Search for the cell housing the specified text and yield its [X, Y] center coordinate. 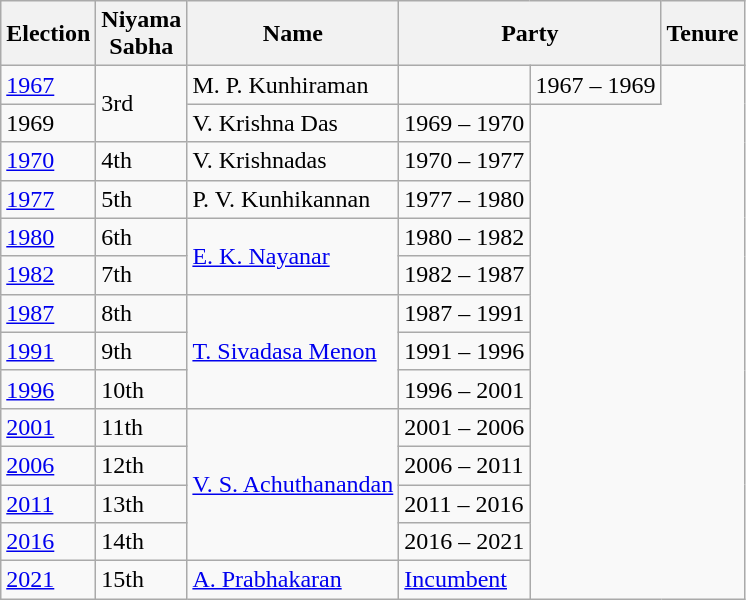
12th [142, 465]
1996 – 2001 [464, 389]
1970 [48, 161]
1967 [48, 85]
Election [48, 34]
13th [142, 503]
P. V. Kunhikannan [293, 199]
V. Krishna Das [293, 123]
Incumbent [464, 580]
V. Krishnadas [293, 161]
1980 [48, 237]
2016 – 2021 [464, 542]
2011 [48, 503]
1987 [48, 313]
1991 – 1996 [464, 351]
10th [142, 389]
NiyamaSabha [142, 34]
6th [142, 237]
1977 – 1980 [464, 199]
A. Prabhakaran [293, 580]
1980 – 1982 [464, 237]
2006 [48, 465]
1967 – 1969 [596, 85]
E. K. Nayanar [293, 256]
1996 [48, 389]
7th [142, 275]
Tenure [702, 34]
14th [142, 542]
Party [530, 34]
9th [142, 351]
T. Sivadasa Menon [293, 351]
V. S. Achuthanandan [293, 484]
4th [142, 161]
11th [142, 427]
1991 [48, 351]
Name [293, 34]
3rd [142, 104]
8th [142, 313]
1982 – 1987 [464, 275]
1969 – 1970 [464, 123]
2011 – 2016 [464, 503]
1977 [48, 199]
2001 [48, 427]
M. P. Kunhiraman [293, 85]
2016 [48, 542]
2006 – 2011 [464, 465]
5th [142, 199]
1982 [48, 275]
1987 – 1991 [464, 313]
2021 [48, 580]
1969 [48, 123]
2001 – 2006 [464, 427]
1970 – 1977 [464, 161]
15th [142, 580]
